Detect which cell encompasses the target text, then output its [x, y] center coordinate. 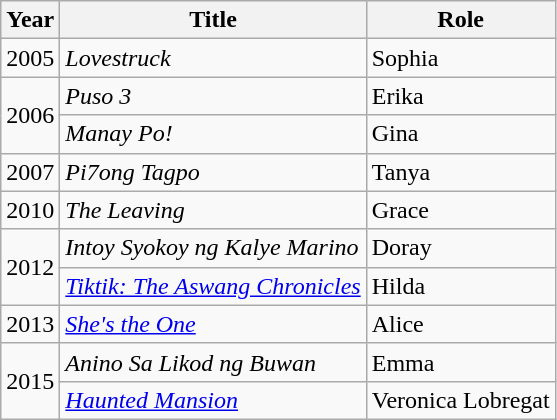
Tanya [460, 172]
Grace [460, 210]
Haunted Mansion [213, 400]
She's the One [213, 324]
2015 [30, 381]
2013 [30, 324]
Title [213, 20]
2006 [30, 115]
Gina [460, 134]
2007 [30, 172]
2005 [30, 58]
Manay Po! [213, 134]
Sophia [460, 58]
Erika [460, 96]
Doray [460, 248]
2012 [30, 267]
Role [460, 20]
Intoy Syokoy ng Kalye Marino [213, 248]
Year [30, 20]
2010 [30, 210]
Hilda [460, 286]
Anino Sa Likod ng Buwan [213, 362]
The Leaving [213, 210]
Lovestruck [213, 58]
Puso 3 [213, 96]
Pi7ong Tagpo [213, 172]
Emma [460, 362]
Tiktik: The Aswang Chronicles [213, 286]
Veronica Lobregat [460, 400]
Alice [460, 324]
